For the text-containing cell, return its midpoint in (x, y) coordinate format. 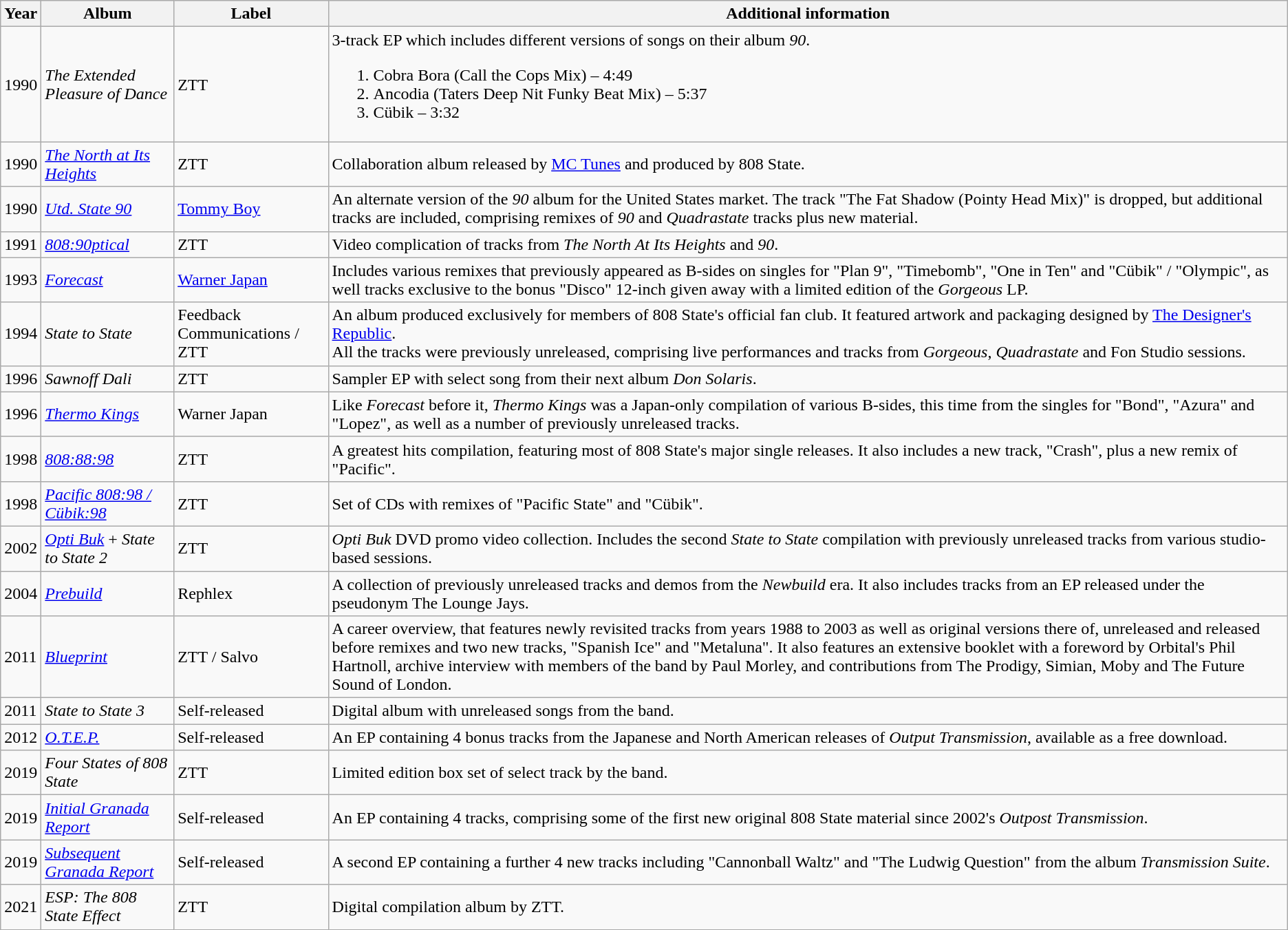
Set of CDs with remixes of "Pacific State" and "Cübik". (808, 504)
Forecast (107, 279)
ESP: The 808 State Effect (107, 907)
Blueprint (107, 657)
1993 (21, 279)
O.T.E.P. (107, 737)
Tommy Boy (251, 209)
2004 (21, 593)
2021 (21, 907)
2012 (21, 737)
A second EP containing a further 4 new tracks including "Cannonball Waltz" and "The Ludwig Question" from the album Transmission Suite. (808, 862)
Pacific 808:98 / Cübik:98 (107, 504)
The North at Its Heights (107, 164)
Album (107, 14)
Additional information (808, 14)
The Extended Pleasure of Dance (107, 84)
808:88:98 (107, 458)
Limited edition box set of select track by the band. (808, 772)
ZTT / Salvo (251, 657)
Collaboration album released by MC Tunes and produced by 808 State. (808, 164)
An EP containing 4 bonus tracks from the Japanese and North American releases of Output Transmission, available as a free download. (808, 737)
Label (251, 14)
An EP containing 4 tracks, comprising some of the first new original 808 State material since 2002's Outpost Transmission. (808, 818)
Feedback Communications / ZTT (251, 334)
Digital compilation album by ZTT. (808, 907)
Initial Granada Report (107, 818)
808:90ptical (107, 244)
1994 (21, 334)
Subsequent Granada Report (107, 862)
Video complication of tracks from The North At Its Heights and 90. (808, 244)
Sampler EP with select song from their next album Don Solaris. (808, 379)
Four States of 808 State (107, 772)
Thermo Kings (107, 414)
1991 (21, 244)
2002 (21, 548)
Opti Buk + State to State 2 (107, 548)
State to State (107, 334)
State to State 3 (107, 711)
Prebuild (107, 593)
Digital album with unreleased songs from the band. (808, 711)
Year (21, 14)
Utd. State 90 (107, 209)
Sawnoff Dali (107, 379)
Rephlex (251, 593)
